For the text-containing cell, return its midpoint in (X, Y) coordinate format. 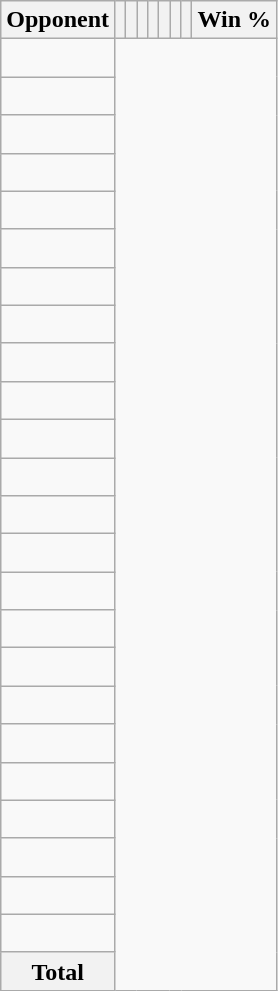
Total (58, 971)
Opponent (58, 20)
Win % (234, 20)
